For the text-containing cell, return its midpoint in (x, y) coordinate format. 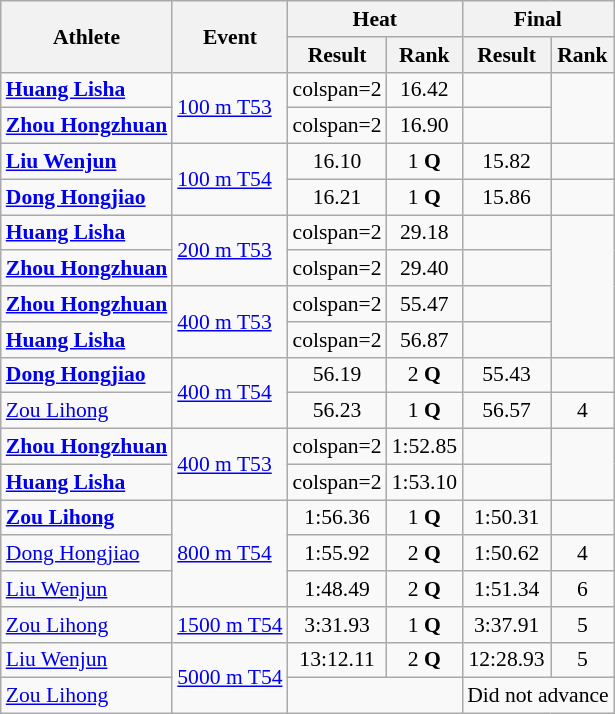
56.23 (338, 411)
16.21 (338, 197)
100 m T54 (230, 180)
1:56.36 (338, 518)
Final (538, 19)
1:50.62 (506, 554)
15.82 (506, 162)
100 m T53 (230, 108)
6 (582, 589)
29.18 (424, 233)
56.19 (338, 375)
12:28.93 (506, 660)
55.43 (506, 375)
800 m T54 (230, 554)
1:52.85 (424, 447)
Heat (376, 19)
15.86 (506, 197)
56.57 (506, 411)
3:31.93 (338, 625)
400 m T54 (230, 392)
16.10 (338, 162)
Did not advance (538, 696)
1:50.31 (506, 518)
3:37.91 (506, 625)
1:48.49 (338, 589)
1500 m T54 (230, 625)
1:55.92 (338, 554)
5000 m T54 (230, 678)
55.47 (424, 304)
1:53.10 (424, 482)
56.87 (424, 340)
Event (230, 36)
1:51.34 (506, 589)
16.90 (424, 126)
200 m T53 (230, 250)
29.40 (424, 269)
Athlete (87, 36)
13:12.11 (338, 660)
16.42 (424, 90)
